Return (x, y) of the center of cell containing provided text 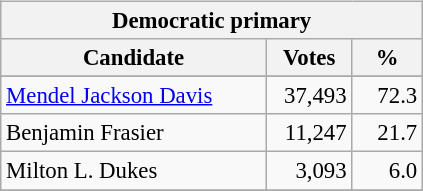
Mendel Jackson Davis (134, 96)
% (388, 58)
37,493 (309, 96)
72.3 (388, 96)
Benjamin Frasier (134, 133)
Candidate (134, 58)
21.7 (388, 133)
Votes (309, 58)
Milton L. Dukes (134, 171)
6.0 (388, 171)
Democratic primary (212, 21)
11,247 (309, 133)
3,093 (309, 171)
